Return (x, y) of the center of cell containing provided text 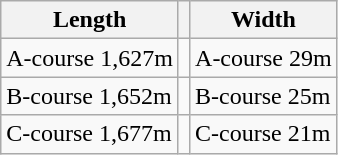
A-course 1,627m (90, 58)
A-course 29m (264, 58)
C-course 1,677m (90, 134)
B-course 1,652m (90, 96)
Width (264, 20)
B-course 25m (264, 96)
C-course 21m (264, 134)
Length (90, 20)
